Locate the cell with the specified text and output its [X, Y] center coordinate. 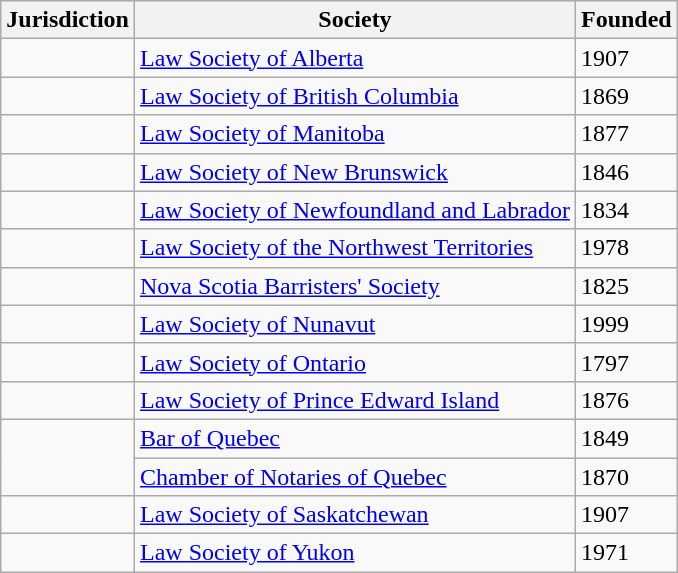
Jurisdiction [68, 20]
1869 [626, 96]
Law Society of Manitoba [356, 134]
1825 [626, 286]
Law Society of Newfoundland and Labrador [356, 210]
1834 [626, 210]
1846 [626, 172]
Nova Scotia Barristers' Society [356, 286]
1971 [626, 553]
Law Society of Nunavut [356, 324]
1849 [626, 438]
Law Society of Saskatchewan [356, 515]
Law Society of Ontario [356, 362]
1797 [626, 362]
1876 [626, 400]
Chamber of Notaries of Quebec [356, 477]
1978 [626, 248]
Law Society of the Northwest Territories [356, 248]
Founded [626, 20]
1870 [626, 477]
1877 [626, 134]
Law Society of Yukon [356, 553]
1999 [626, 324]
Law Society of British Columbia [356, 96]
Law Society of New Brunswick [356, 172]
Law Society of Prince Edward Island [356, 400]
Law Society of Alberta [356, 58]
Bar of Quebec [356, 438]
Society [356, 20]
